Determine the [X, Y] coordinate at the center of the cell enclosing the given text.  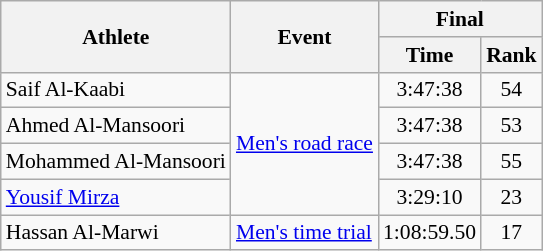
53 [512, 126]
Athlete [116, 36]
3:29:10 [430, 197]
Men's road race [304, 143]
17 [512, 233]
Time [430, 55]
Final [460, 19]
Ahmed Al-Mansoori [116, 126]
Mohammed Al-Mansoori [116, 162]
55 [512, 162]
Rank [512, 55]
Yousif Mirza [116, 197]
Event [304, 36]
54 [512, 90]
1:08:59.50 [430, 233]
Hassan Al-Marwi [116, 233]
23 [512, 197]
Saif Al-Kaabi [116, 90]
Men's time trial [304, 233]
